Provide the (X, Y) coordinate of the cell's center where the given text is located.  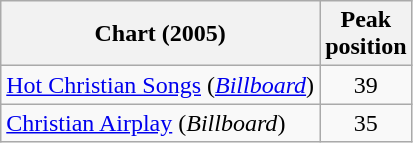
Christian Airplay (Billboard) (160, 123)
Hot Christian Songs (Billboard) (160, 85)
39 (366, 85)
35 (366, 123)
Peak position (366, 34)
Chart (2005) (160, 34)
